Find where the given text appears and provide that cell's center as (x, y) coordinate. 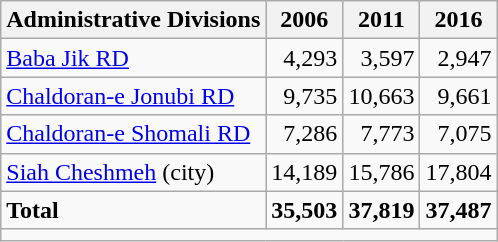
7,773 (382, 134)
9,661 (458, 96)
37,819 (382, 210)
17,804 (458, 172)
10,663 (382, 96)
2006 (304, 20)
4,293 (304, 58)
35,503 (304, 210)
Baba Jik RD (134, 58)
Total (134, 210)
2,947 (458, 58)
3,597 (382, 58)
Administrative Divisions (134, 20)
14,189 (304, 172)
Siah Cheshmeh (city) (134, 172)
7,075 (458, 134)
Chaldoran-e Shomali RD (134, 134)
2016 (458, 20)
7,286 (304, 134)
2011 (382, 20)
37,487 (458, 210)
Chaldoran-e Jonubi RD (134, 96)
15,786 (382, 172)
9,735 (304, 96)
